Find where the given text appears and provide that cell's center as (X, Y) coordinate. 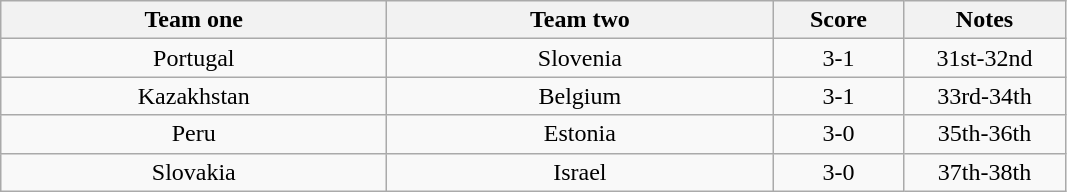
Slovakia (194, 172)
Kazakhstan (194, 96)
Belgium (580, 96)
Notes (984, 20)
Estonia (580, 134)
33rd-34th (984, 96)
Team one (194, 20)
37th-38th (984, 172)
Score (838, 20)
Israel (580, 172)
31st-32nd (984, 58)
Team two (580, 20)
35th-36th (984, 134)
Portugal (194, 58)
Slovenia (580, 58)
Peru (194, 134)
